For the text-containing cell, return its midpoint in [x, y] coordinate format. 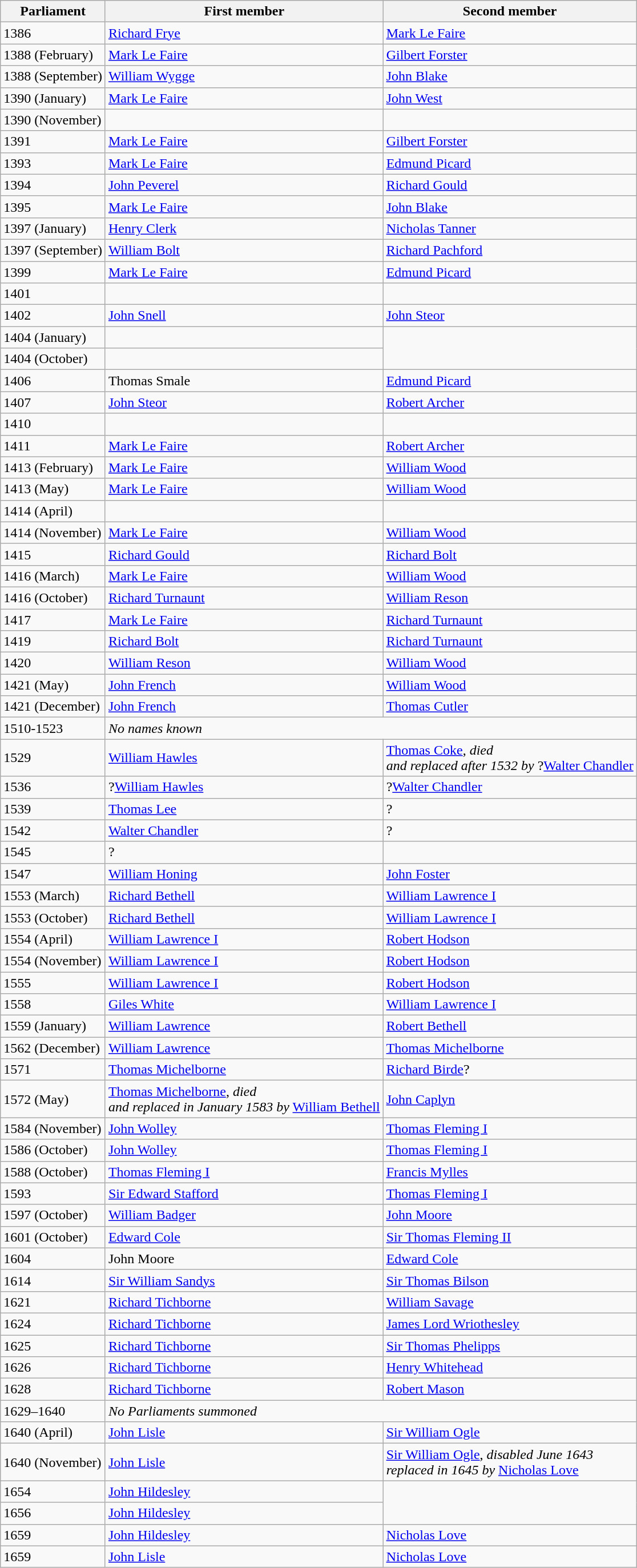
Sir William Ogle, disabled June 1643 replaced in 1645 by Nicholas Love [510, 1462]
Sir William Ogle [510, 1433]
Francis Mylles [510, 1172]
1542 [53, 831]
John Foster [510, 874]
1629–1640 [53, 1411]
Nicholas Tanner [510, 228]
No names known [371, 728]
Richard Frye [244, 33]
?William Hawles [244, 787]
1555 [53, 982]
1404 (October) [53, 359]
1654 [53, 1492]
Thomas Coke, died and replaced after 1532 by ?Walter Chandler [510, 758]
1547 [53, 874]
1626 [53, 1368]
William Honing [244, 874]
1395 [53, 207]
1656 [53, 1513]
William Badger [244, 1215]
Parliament [53, 11]
William Wygge [244, 76]
1562 (December) [53, 1048]
1558 [53, 1005]
1391 [53, 142]
1529 [53, 758]
1536 [53, 787]
1586 (October) [53, 1150]
John West [510, 98]
Thomas Smale [244, 381]
1421 (May) [53, 685]
1386 [53, 33]
William Savage [510, 1302]
Henry Whitehead [510, 1368]
1413 (May) [53, 489]
1397 (January) [53, 228]
1401 [53, 294]
1593 [53, 1194]
1597 (October) [53, 1215]
John Snell [244, 316]
1614 [53, 1280]
1420 [53, 663]
1554 (April) [53, 939]
1416 (March) [53, 576]
1640 (April) [53, 1433]
1640 (November) [53, 1462]
Sir Thomas Bilson [510, 1280]
1553 (March) [53, 896]
1393 [53, 163]
Sir Thomas Phelipps [510, 1345]
1419 [53, 642]
John Peverel [244, 185]
First member [244, 11]
Second member [510, 11]
1390 (January) [53, 98]
Richard Pachford [510, 250]
Sir Edward Stafford [244, 1194]
Robert Mason [510, 1389]
1601 (October) [53, 1237]
1390 (November) [53, 120]
William Hawles [244, 758]
1624 [53, 1324]
Henry Clerk [244, 228]
1417 [53, 619]
1421 (December) [53, 707]
1399 [53, 272]
1510-1523 [53, 728]
1414 (November) [53, 533]
1584 (November) [53, 1128]
1397 (September) [53, 250]
1588 (October) [53, 1172]
1406 [53, 381]
1407 [53, 402]
Walter Chandler [244, 831]
No Parliaments summoned [371, 1411]
1559 (January) [53, 1026]
Richard Birde? [510, 1070]
1625 [53, 1345]
1413 (February) [53, 467]
1402 [53, 316]
1414 (April) [53, 511]
James Lord Wriothesley [510, 1324]
Thomas Lee [244, 809]
Giles White [244, 1005]
1572 (May) [53, 1099]
1415 [53, 554]
1394 [53, 185]
Thomas Cutler [510, 707]
1410 [53, 424]
1545 [53, 852]
1539 [53, 809]
1388 (September) [53, 76]
?Walter Chandler [510, 787]
1628 [53, 1389]
1404 (January) [53, 337]
1571 [53, 1070]
1388 (February) [53, 55]
Sir Thomas Fleming II [510, 1237]
1554 (November) [53, 961]
John Caplyn [510, 1099]
William Bolt [244, 250]
1416 (October) [53, 598]
1553 (October) [53, 917]
1604 [53, 1259]
Thomas Michelborne, died and replaced in January 1583 by William Bethell [244, 1099]
Sir William Sandys [244, 1280]
1411 [53, 446]
Robert Bethell [510, 1026]
1621 [53, 1302]
